Identify which cell holds the provided text, then report its (X, Y) central coordinate. 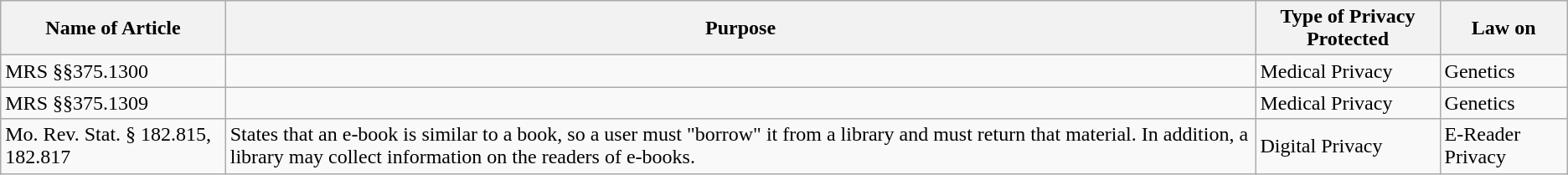
MRS §§375.1300 (113, 71)
Type of Privacy Protected (1348, 28)
Digital Privacy (1348, 146)
Mo. Rev. Stat. § 182.815, 182.817 (113, 146)
E-Reader Privacy (1504, 146)
Name of Article (113, 28)
MRS §§375.1309 (113, 103)
Purpose (740, 28)
Law on (1504, 28)
